Return (X, Y) of the center of cell containing provided text 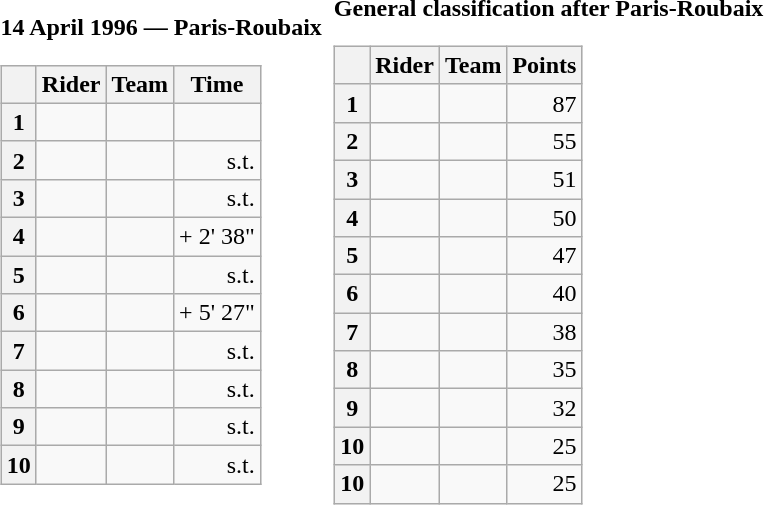
Points (544, 65)
+ 2' 38" (218, 237)
35 (544, 370)
47 (544, 256)
55 (544, 141)
Time (218, 84)
38 (544, 332)
51 (544, 179)
87 (544, 103)
+ 5' 27" (218, 313)
40 (544, 294)
32 (544, 408)
50 (544, 217)
